Extract the (X, Y) coordinate from the center of the cell holding the provided text.  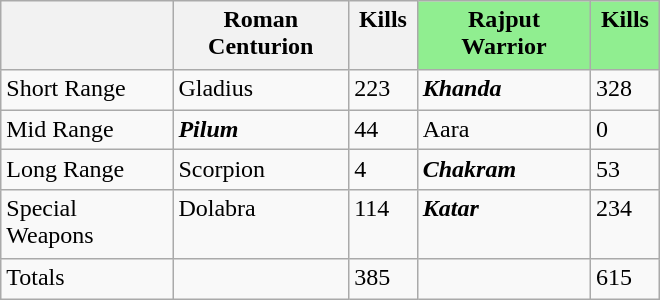
Dolabra (261, 224)
Short Range (87, 90)
Gladius (261, 90)
Totals (87, 279)
44 (384, 130)
223 (384, 90)
Khanda (504, 90)
Katar (504, 224)
0 (626, 130)
Mid Range (87, 130)
Rajput Warrior (504, 36)
Special Weapons (87, 224)
Long Range (87, 170)
328 (626, 90)
4 (384, 170)
615 (626, 279)
Aara (504, 130)
53 (626, 170)
114 (384, 224)
Pilum (261, 130)
Chakram (504, 170)
234 (626, 224)
Roman Centurion (261, 36)
385 (384, 279)
Scorpion (261, 170)
